For the text-containing cell, return its midpoint in [X, Y] coordinate format. 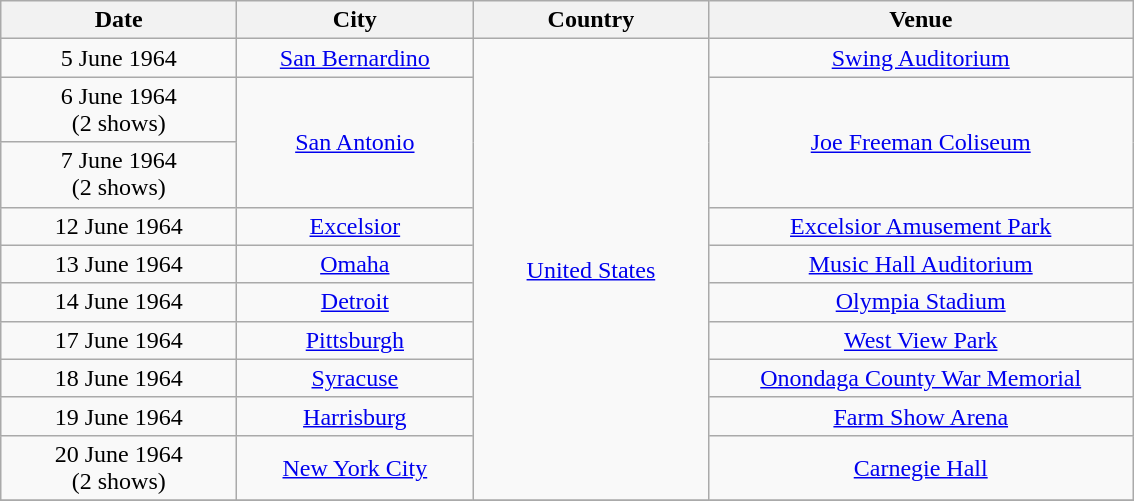
Farm Show Arena [921, 416]
Syracuse [355, 378]
New York City [355, 468]
Omaha [355, 264]
12 June 1964 [119, 226]
Swing Auditorium [921, 58]
Excelsior [355, 226]
Pittsburgh [355, 340]
Carnegie Hall [921, 468]
San Antonio [355, 142]
14 June 1964 [119, 302]
19 June 1964 [119, 416]
Country [591, 20]
Detroit [355, 302]
Music Hall Auditorium [921, 264]
13 June 1964 [119, 264]
United States [591, 270]
San Bernardino [355, 58]
6 June 1964 (2 shows) [119, 110]
Harrisburg [355, 416]
Excelsior Amusement Park [921, 226]
18 June 1964 [119, 378]
Joe Freeman Coliseum [921, 142]
Date [119, 20]
20 June 1964(2 shows) [119, 468]
West View Park [921, 340]
Venue [921, 20]
17 June 1964 [119, 340]
7 June 1964 (2 shows) [119, 174]
City [355, 20]
Olympia Stadium [921, 302]
5 June 1964 [119, 58]
Onondaga County War Memorial [921, 378]
